Scan for the cell matching the given text and deliver its [X, Y] coordinate at center. 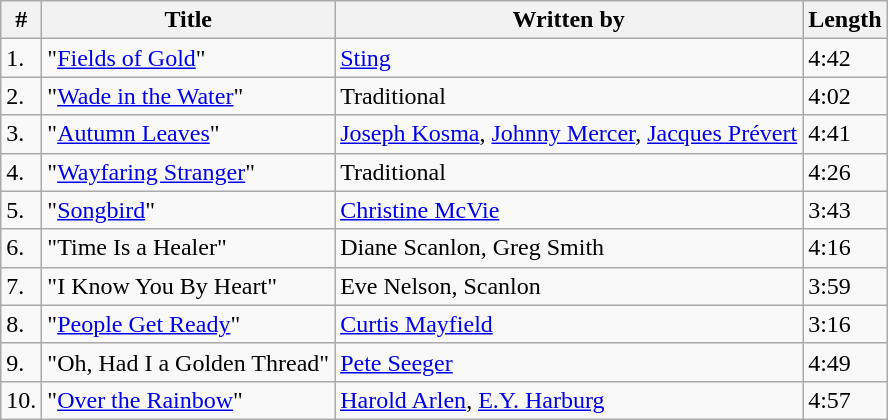
Christine McVie [569, 210]
3:43 [845, 210]
"Autumn Leaves" [188, 134]
"I Know You By Heart" [188, 286]
7. [22, 286]
3:16 [845, 324]
6. [22, 248]
# [22, 20]
9. [22, 362]
3. [22, 134]
4:16 [845, 248]
"People Get Ready" [188, 324]
Sting [569, 58]
Curtis Mayfield [569, 324]
"Songbird" [188, 210]
4:57 [845, 400]
4:02 [845, 96]
"Time Is a Healer" [188, 248]
Joseph Kosma, Johnny Mercer, Jacques Prévert [569, 134]
10. [22, 400]
5. [22, 210]
"Wade in the Water" [188, 96]
8. [22, 324]
4. [22, 172]
Pete Seeger [569, 362]
3:59 [845, 286]
"Wayfaring Stranger" [188, 172]
4:41 [845, 134]
2. [22, 96]
1. [22, 58]
Eve Nelson, Scanlon [569, 286]
Harold Arlen, E.Y. Harburg [569, 400]
4:26 [845, 172]
Diane Scanlon, Greg Smith [569, 248]
"Oh, Had I a Golden Thread" [188, 362]
Written by [569, 20]
"Fields of Gold" [188, 58]
"Over the Rainbow" [188, 400]
4:42 [845, 58]
Length [845, 20]
Title [188, 20]
4:49 [845, 362]
